Output the [x, y] coordinate of the center of the cell containing the given text.  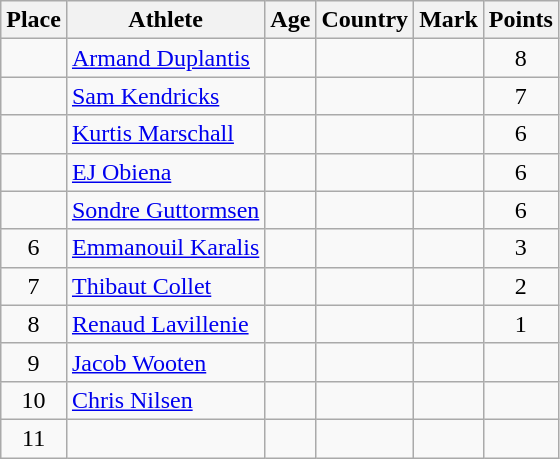
2 [520, 286]
9 [34, 362]
Mark [449, 20]
Country [365, 20]
Jacob Wooten [165, 362]
1 [520, 324]
Sondre Guttormsen [165, 210]
EJ Obiena [165, 172]
Age [290, 20]
Chris Nilsen [165, 400]
Athlete [165, 20]
11 [34, 438]
10 [34, 400]
Points [520, 20]
Place [34, 20]
Armand Duplantis [165, 58]
Renaud Lavillenie [165, 324]
Thibaut Collet [165, 286]
Sam Kendricks [165, 96]
Kurtis Marschall [165, 134]
Emmanouil Karalis [165, 248]
3 [520, 248]
